For the text-containing cell, return its midpoint in (X, Y) coordinate format. 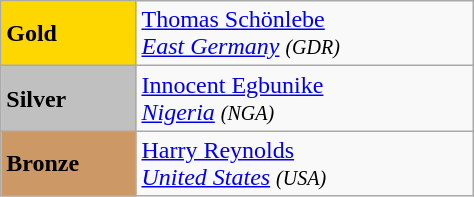
Harry ReynoldsUnited States (USA) (304, 164)
Silver (68, 98)
Thomas SchönlebeEast Germany (GDR) (304, 34)
Innocent EgbunikeNigeria (NGA) (304, 98)
Bronze (68, 164)
Gold (68, 34)
